Locate the cell with the specified text and output its (x, y) center coordinate. 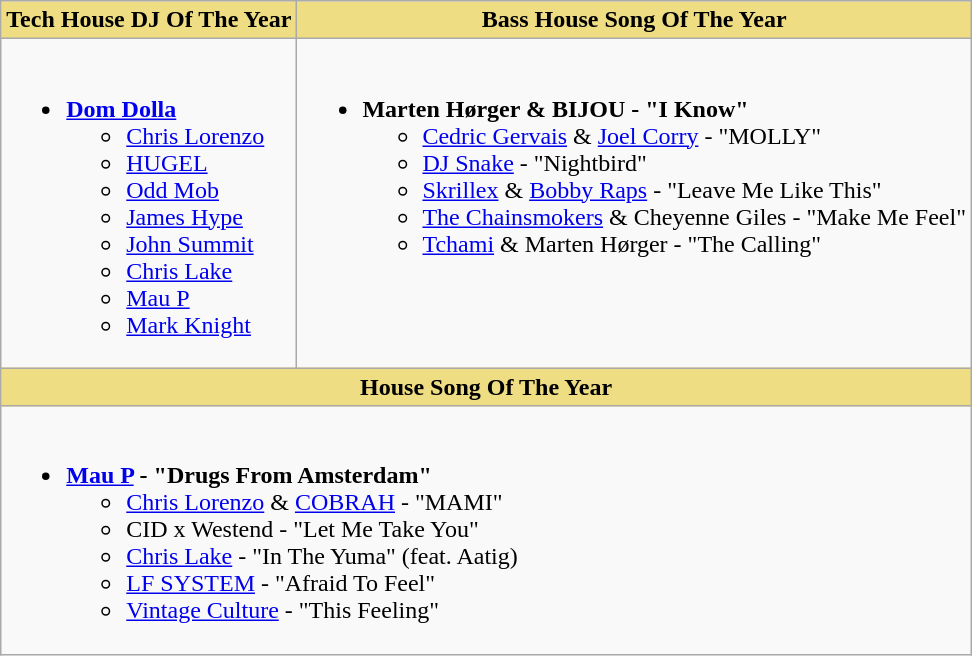
Tech House DJ Of The Year (149, 20)
Dom DollaChris LorenzoHUGELOdd MobJames HypeJohn SummitChris LakeMau PMark Knight (149, 204)
House Song Of The Year (486, 387)
Bass House Song Of The Year (634, 20)
